Detect which cell encompasses the target text, then output its (x, y) center coordinate. 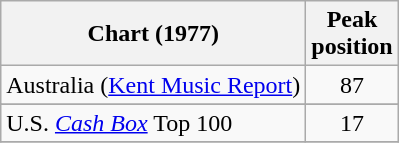
Australia (Kent Music Report) (154, 85)
87 (352, 85)
Chart (1977) (154, 34)
U.S. Cash Box Top 100 (154, 123)
Peakposition (352, 34)
17 (352, 123)
